Determine the (X, Y) coordinate at the center of the cell enclosing the given text.  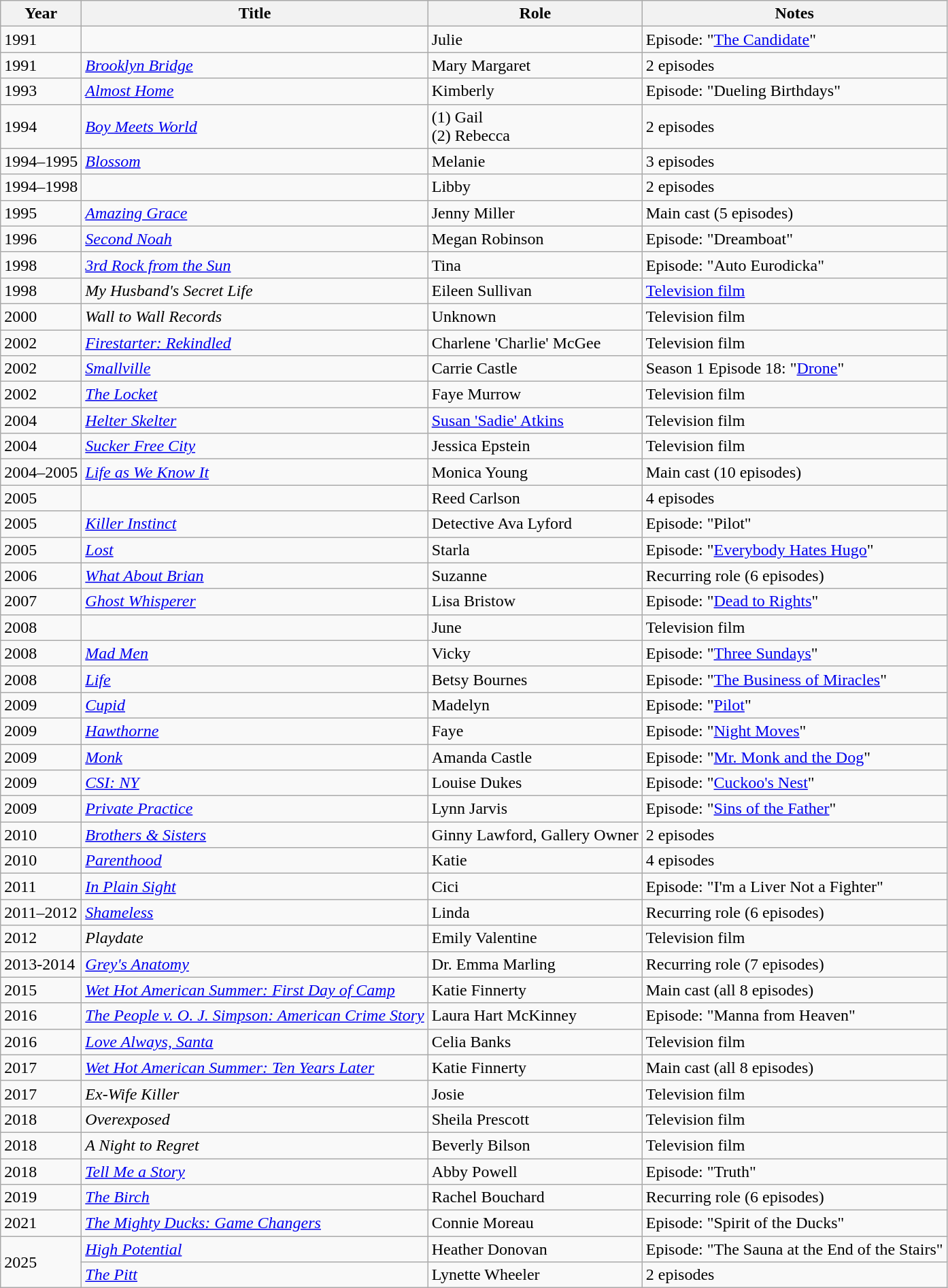
Episode: "Truth" (794, 1171)
Heather Donovan (535, 1249)
Kimberly (535, 91)
Season 1 Episode 18: "Drone" (794, 369)
1996 (41, 239)
Main cast (10 episodes) (794, 472)
What About Brian (254, 576)
Playdate (254, 938)
A Night to Regret (254, 1145)
Blossom (254, 161)
Monica Young (535, 472)
Tell Me a Story (254, 1171)
Sucker Free City (254, 446)
Recurring role (7 episodes) (794, 964)
Main cast (5 episodes) (794, 213)
Lost (254, 550)
Year (41, 14)
Private Practice (254, 809)
CSI: NY (254, 783)
Detective Ava Lyford (535, 524)
Amanda Castle (535, 757)
The Locket (254, 395)
Melanie (535, 161)
Episode: "Night Moves" (794, 731)
Starla (535, 550)
Susan 'Sadie' Atkins (535, 420)
In Plain Sight (254, 887)
Betsy Bournes (535, 679)
Lynette Wheeler (535, 1275)
The Birch (254, 1198)
Laura Hart McKinney (535, 1016)
Brooklyn Bridge (254, 65)
Lisa Bristow (535, 601)
Second Noah (254, 239)
Episode: "Manna from Heaven" (794, 1016)
Eileen Sullivan (535, 291)
Beverly Bilson (535, 1145)
Abby Powell (535, 1171)
Reed Carlson (535, 498)
Cici (535, 887)
1995 (41, 213)
Megan Robinson (535, 239)
Wall to Wall Records (254, 316)
Carrie Castle (535, 369)
Love Always, Santa (254, 1042)
Episode: "Sins of the Father" (794, 809)
Libby (535, 187)
3rd Rock from the Sun (254, 265)
Celia Banks (535, 1042)
Episode: "Dueling Birthdays" (794, 91)
3 episodes (794, 161)
Faye Murrow (535, 395)
2006 (41, 576)
1994–1998 (41, 187)
(1) Gail(2) Rebecca (535, 127)
Wet Hot American Summer: First Day of Camp (254, 990)
Ex-Wife Killer (254, 1093)
Cupid (254, 705)
Faye (535, 731)
The People v. O. J. Simpson: American Crime Story (254, 1016)
1993 (41, 91)
Episode: "The Candidate" (794, 39)
Parenthood (254, 861)
Louise Dukes (535, 783)
Jessica Epstein (535, 446)
Brothers & Sisters (254, 835)
Ginny Lawford, Gallery Owner (535, 835)
Madelyn (535, 705)
Hawthorne (254, 731)
Episode: "The Sauna at the End of the Stairs" (794, 1249)
My Husband's Secret Life (254, 291)
2011–2012 (41, 912)
1994 (41, 127)
Life as We Know It (254, 472)
Jenny Miller (535, 213)
2025 (41, 1262)
2021 (41, 1223)
2019 (41, 1198)
Tina (535, 265)
Suzanne (535, 576)
Episode: "Auto Eurodicka" (794, 265)
Amazing Grace (254, 213)
Episode: "The Business of Miracles" (794, 679)
Lynn Jarvis (535, 809)
Ghost Whisperer (254, 601)
2004–2005 (41, 472)
Linda (535, 912)
2007 (41, 601)
Smallville (254, 369)
Overexposed (254, 1119)
Wet Hot American Summer: Ten Years Later (254, 1068)
The Mighty Ducks: Game Changers (254, 1223)
Josie (535, 1093)
Almost Home (254, 91)
2012 (41, 938)
Helter Skelter (254, 420)
Mary Margaret (535, 65)
Julie (535, 39)
Episode: "I'm a Liver Not a Fighter" (794, 887)
Monk (254, 757)
Shameless (254, 912)
Episode: "Spirit of the Ducks" (794, 1223)
June (535, 627)
Boy Meets World (254, 127)
2013-2014 (41, 964)
Connie Moreau (535, 1223)
Episode: "Dead to Rights" (794, 601)
Notes (794, 14)
Life (254, 679)
Katie (535, 861)
2015 (41, 990)
Title (254, 14)
Vicky (535, 653)
Episode: "Mr. Monk and the Dog" (794, 757)
Episode: "Three Sundays" (794, 653)
Episode: "Dreamboat" (794, 239)
The Pitt (254, 1275)
Grey's Anatomy (254, 964)
Mad Men (254, 653)
Sheila Prescott (535, 1119)
Killer Instinct (254, 524)
Episode: "Everybody Hates Hugo" (794, 550)
2011 (41, 887)
Charlene 'Charlie' McGee (535, 342)
Role (535, 14)
Dr. Emma Marling (535, 964)
2000 (41, 316)
High Potential (254, 1249)
Unknown (535, 316)
1994–1995 (41, 161)
Emily Valentine (535, 938)
Episode: "Cuckoo's Nest" (794, 783)
Firestarter: Rekindled (254, 342)
Rachel Bouchard (535, 1198)
